Scan for the cell matching the given text and deliver its [x, y] coordinate at center. 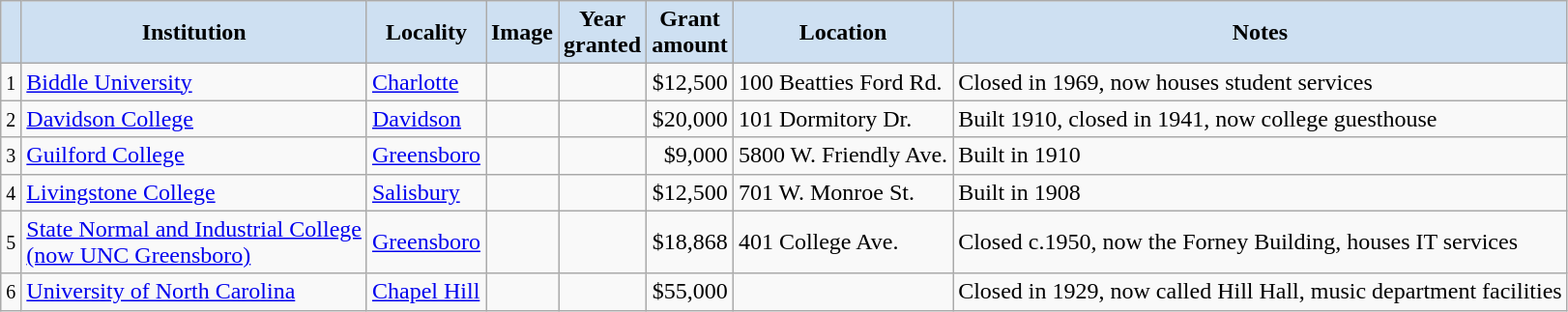
Closed in 1929, now called Hill Hall, music department facilities [1261, 292]
Yeargranted [603, 33]
Biddle University [194, 82]
$18,868 [690, 241]
$55,000 [690, 292]
State Normal and Industrial College (now UNC Greensboro) [194, 241]
Location [843, 33]
Davidson [425, 119]
Locality [425, 33]
1 [12, 82]
Image [522, 33]
$20,000 [690, 119]
5800 W. Friendly Ave. [843, 156]
Guilford College [194, 156]
401 College Ave. [843, 241]
Davidson College [194, 119]
Built 1910, closed in 1941, now college guesthouse [1261, 119]
Closed c.1950, now the Forney Building, houses IT services [1261, 241]
Notes [1261, 33]
Charlotte [425, 82]
100 Beatties Ford Rd. [843, 82]
Grantamount [690, 33]
6 [12, 292]
3 [12, 156]
4 [12, 192]
5 [12, 241]
University of North Carolina [194, 292]
Built in 1910 [1261, 156]
701 W. Monroe St. [843, 192]
101 Dormitory Dr. [843, 119]
Livingstone College [194, 192]
Built in 1908 [1261, 192]
Chapel Hill [425, 292]
Institution [194, 33]
$9,000 [690, 156]
Closed in 1969, now houses student services [1261, 82]
Salisbury [425, 192]
2 [12, 119]
